Return the (x, y) coordinate for the center point of the cell that contains the specified text.  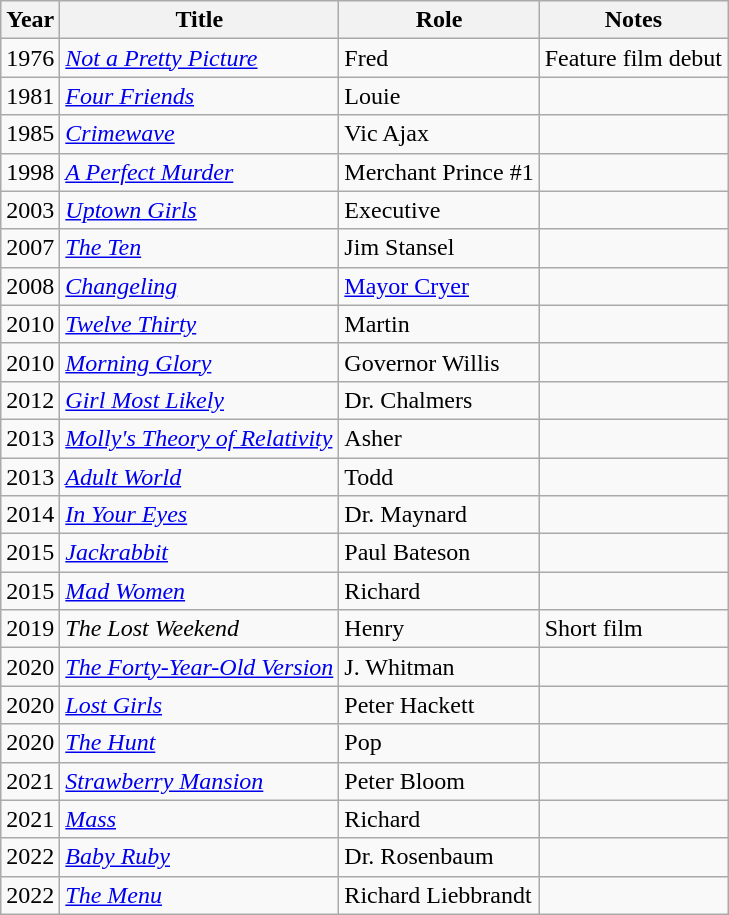
Mass (200, 819)
The Menu (200, 895)
Title (200, 20)
Executive (439, 210)
J. Whitman (439, 667)
1981 (30, 96)
Henry (439, 629)
Baby Ruby (200, 857)
The Forty-Year-Old Version (200, 667)
Pop (439, 743)
Uptown Girls (200, 210)
Jim Stansel (439, 248)
The Lost Weekend (200, 629)
The Ten (200, 248)
A Perfect Murder (200, 172)
1976 (30, 58)
Dr. Chalmers (439, 400)
Governor Willis (439, 362)
Crimewave (200, 134)
Molly's Theory of Relativity (200, 438)
Morning Glory (200, 362)
Not a Pretty Picture (200, 58)
Changeling (200, 286)
2008 (30, 286)
1998 (30, 172)
Merchant Prince #1 (439, 172)
Short film (633, 629)
Role (439, 20)
2007 (30, 248)
Lost Girls (200, 705)
Todd (439, 477)
Peter Hackett (439, 705)
Strawberry Mansion (200, 781)
2003 (30, 210)
Dr. Rosenbaum (439, 857)
2014 (30, 515)
Dr. Maynard (439, 515)
Notes (633, 20)
Mayor Cryer (439, 286)
Twelve Thirty (200, 324)
In Your Eyes (200, 515)
2012 (30, 400)
1985 (30, 134)
Four Friends (200, 96)
Paul Bateson (439, 553)
Martin (439, 324)
Vic Ajax (439, 134)
Peter Bloom (439, 781)
Fred (439, 58)
Richard Liebbrandt (439, 895)
Feature film debut (633, 58)
Louie (439, 96)
Year (30, 20)
Girl Most Likely (200, 400)
Mad Women (200, 591)
Adult World (200, 477)
2019 (30, 629)
The Hunt (200, 743)
Asher (439, 438)
Jackrabbit (200, 553)
